Capture the cell that displays the provided text and extract its (x, y) central coordinate. 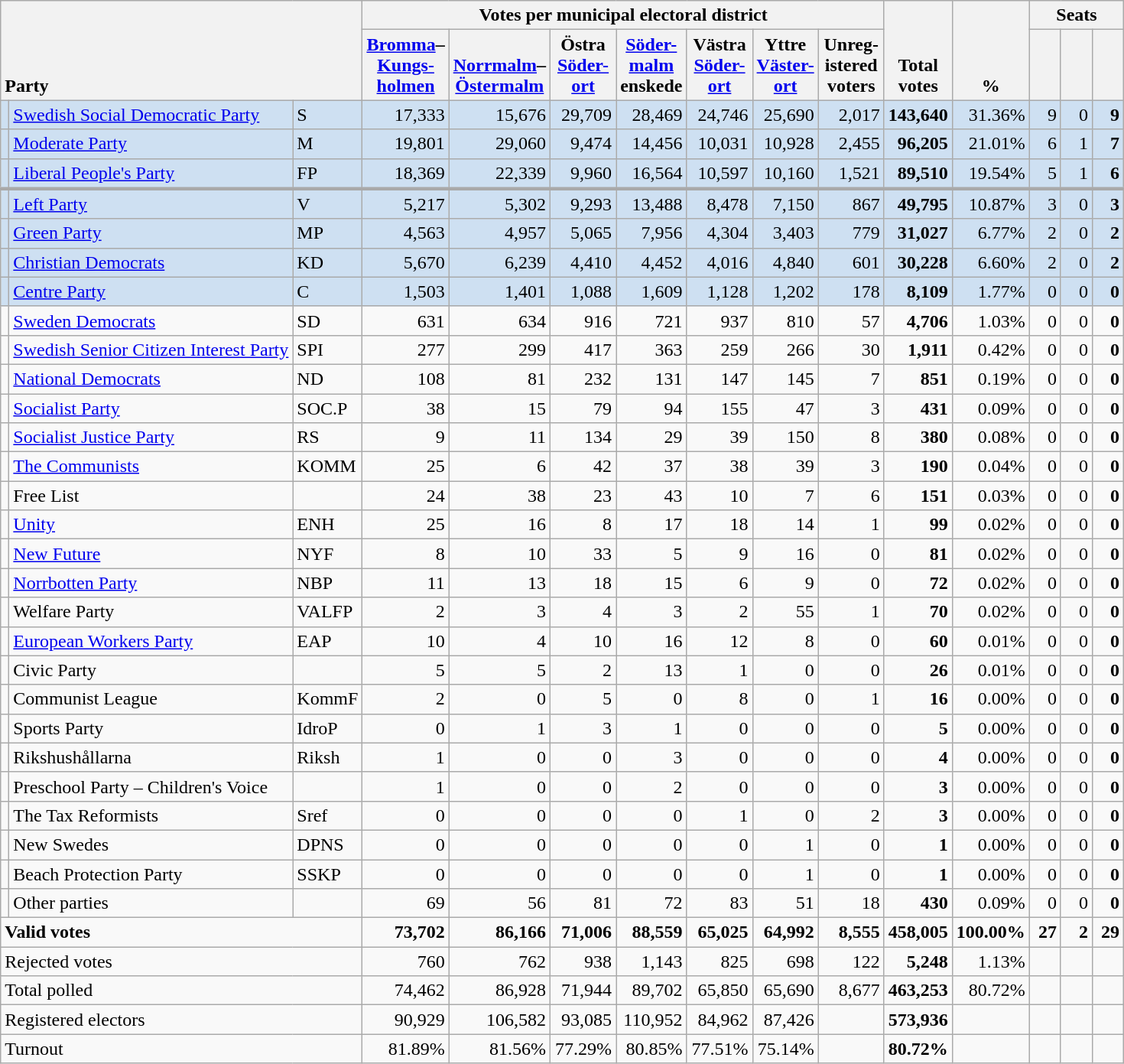
77.29% (583, 1049)
S (327, 115)
9,293 (583, 204)
MP (327, 233)
6.60% (991, 262)
5,065 (583, 233)
7,150 (785, 204)
4,957 (499, 233)
131 (651, 379)
19.54% (991, 174)
573,936 (918, 1020)
15,676 (499, 115)
698 (785, 962)
New Future (151, 554)
0.19% (991, 379)
Christian Democrats (151, 262)
4,840 (785, 262)
1,202 (785, 291)
867 (851, 204)
Free List (151, 496)
430 (918, 903)
1.03% (991, 321)
SSKP (327, 874)
1.77% (991, 291)
4,304 (720, 233)
27 (1044, 932)
1,609 (651, 291)
10,031 (720, 144)
VALFP (327, 612)
3,403 (785, 233)
51 (785, 903)
New Swedes (151, 844)
IdroP (327, 728)
851 (918, 379)
Other parties (151, 903)
Liberal People's Party (151, 174)
5,670 (405, 262)
1,503 (405, 291)
9,474 (583, 144)
31,027 (918, 233)
19,801 (405, 144)
M (327, 144)
31.36% (991, 115)
0.42% (991, 350)
73,702 (405, 932)
Moderate Party (151, 144)
55 (785, 612)
14,456 (651, 144)
8,478 (720, 204)
81.56% (499, 1049)
29,060 (499, 144)
SOC.P (327, 408)
110,952 (651, 1020)
122 (851, 962)
KD (327, 262)
69 (405, 903)
71,006 (583, 932)
22,339 (499, 174)
Total votes (918, 50)
The Communists (151, 467)
1,128 (720, 291)
SD (327, 321)
18,369 (405, 174)
143,640 (918, 115)
84,962 (720, 1020)
Unity (151, 525)
C (327, 291)
Valid votes (182, 932)
12 (720, 641)
7,956 (651, 233)
V (327, 204)
1,088 (583, 291)
99 (918, 525)
10,597 (720, 174)
150 (785, 438)
10.87% (991, 204)
RS (327, 438)
825 (720, 962)
Beach Protection Party (151, 874)
87,426 (785, 1020)
70 (918, 612)
65,690 (785, 991)
DPNS (327, 844)
37 (651, 467)
64,992 (785, 932)
65,850 (720, 991)
43 (651, 496)
1.13% (991, 962)
178 (851, 291)
17 (651, 525)
601 (851, 262)
60 (918, 641)
Sweden Democrats (151, 321)
KommF (327, 699)
Socialist Party (151, 408)
631 (405, 321)
33 (583, 554)
KOMM (327, 467)
363 (651, 350)
259 (720, 350)
National Democrats (151, 379)
8,677 (851, 991)
134 (583, 438)
26 (918, 670)
SPI (327, 350)
2,017 (851, 115)
1,401 (499, 291)
Civic Party (151, 670)
88,559 (651, 932)
24,746 (720, 115)
299 (499, 350)
937 (720, 321)
779 (851, 233)
266 (785, 350)
FP (327, 174)
6.77% (991, 233)
24 (405, 496)
ENH (327, 525)
1,143 (651, 962)
4,410 (583, 262)
25,690 (785, 115)
1,521 (851, 174)
634 (499, 321)
NBP (327, 583)
106,582 (499, 1020)
ND (327, 379)
47 (785, 408)
81.89% (405, 1049)
721 (651, 321)
9,960 (583, 174)
2,455 (851, 144)
86,166 (499, 932)
8,109 (918, 291)
Rejected votes (182, 962)
Sports Party (151, 728)
89,702 (651, 991)
49,795 (918, 204)
5,217 (405, 204)
The Tax Reformists (151, 815)
Votes per municipal electoral district (623, 15)
Seats (1077, 15)
Total polled (182, 991)
232 (583, 379)
Registered electors (182, 1020)
6,239 (499, 262)
77.51% (720, 1049)
EAP (327, 641)
155 (720, 408)
0.03% (991, 496)
30 (851, 350)
100.00% (991, 932)
417 (583, 350)
431 (918, 408)
10,928 (785, 144)
10,160 (785, 174)
29,709 (583, 115)
938 (583, 962)
0.04% (991, 467)
Socialist Justice Party (151, 438)
760 (405, 962)
Party (182, 50)
190 (918, 467)
458,005 (918, 932)
Preschool Party – Children's Voice (151, 786)
0.08% (991, 438)
762 (499, 962)
79 (583, 408)
57 (851, 321)
Unreg- istered voters (851, 65)
4,706 (918, 321)
380 (918, 438)
Swedish Senior Citizen Interest Party (151, 350)
90,929 (405, 1020)
75.14% (785, 1049)
30,228 (918, 262)
80.85% (651, 1049)
94 (651, 408)
% (991, 50)
Västra Söder- ort (720, 65)
108 (405, 379)
13,488 (651, 204)
151 (918, 496)
93,085 (583, 1020)
4,563 (405, 233)
Welfare Party (151, 612)
16,564 (651, 174)
916 (583, 321)
Left Party (151, 204)
28,469 (651, 115)
463,253 (918, 991)
42 (583, 467)
Söder- malm enskede (651, 65)
Communist League (151, 699)
Riksh (327, 757)
Swedish Social Democratic Party (151, 115)
Centre Party (151, 291)
8,555 (851, 932)
14 (785, 525)
Turnout (182, 1049)
147 (720, 379)
4,452 (651, 262)
4,016 (720, 262)
89,510 (918, 174)
European Workers Party (151, 641)
145 (785, 379)
1,911 (918, 350)
74,462 (405, 991)
5,302 (499, 204)
Bromma–Kungs- holmen (405, 65)
23 (583, 496)
NYF (327, 554)
Yttre Väster- ort (785, 65)
71,944 (583, 991)
Norrmalm–Östermalm (499, 65)
17,333 (405, 115)
Sref (327, 815)
96,205 (918, 144)
Östra Söder- ort (583, 65)
810 (785, 321)
Norrbotten Party (151, 583)
83 (720, 903)
21.01% (991, 144)
5,248 (918, 962)
Rikshushållarna (151, 757)
65,025 (720, 932)
86,928 (499, 991)
56 (499, 903)
Green Party (151, 233)
277 (405, 350)
